Return the [X, Y] coordinate for the center point of the cell that contains the specified text.  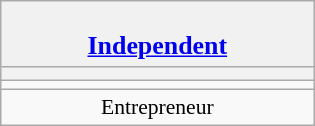
Entrepreneur [158, 108]
Independent [158, 34]
